Output the [x, y] coordinate of the center of the cell containing the given text.  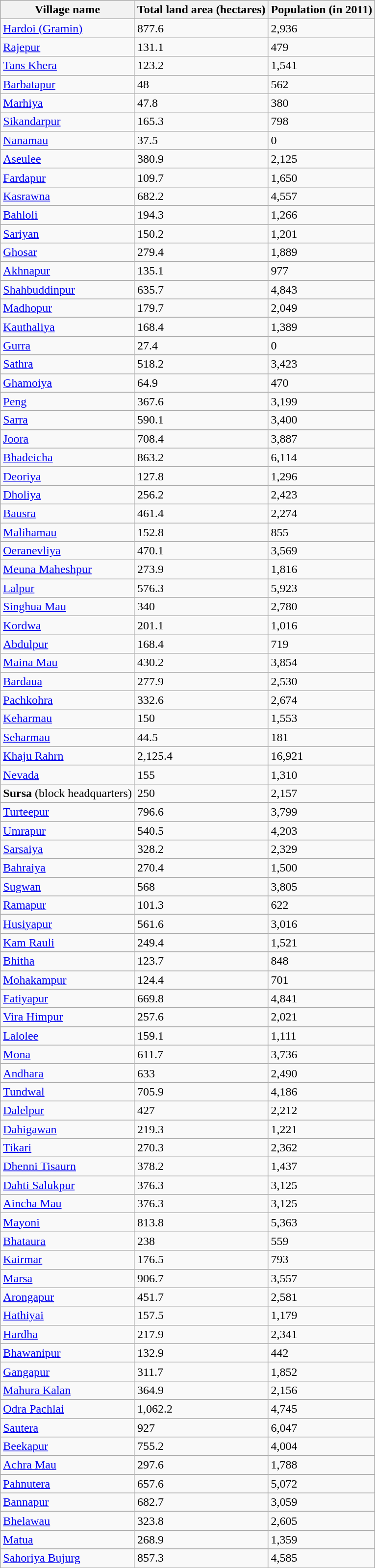
380.9 [201, 159]
201.1 [201, 625]
Shahbuddinpur [68, 290]
4,843 [322, 290]
4,745 [322, 1409]
Dalelpur [68, 1110]
Tans Khera [68, 66]
1,062.2 [201, 1409]
Dhenni Tisaurn [68, 1167]
Arongapur [68, 1297]
1,111 [322, 1036]
669.8 [201, 998]
Bhawanipur [68, 1353]
1,266 [322, 215]
109.7 [201, 177]
2,605 [322, 1521]
Seharmau [68, 737]
Madhopur [68, 308]
378.2 [201, 1167]
719 [322, 644]
364.9 [201, 1390]
16,921 [322, 756]
179.7 [201, 308]
332.6 [201, 700]
Bahloli [68, 215]
559 [322, 1241]
270.3 [201, 1148]
132.9 [201, 1353]
2,581 [322, 1297]
576.3 [201, 588]
611.7 [201, 1054]
123.2 [201, 66]
Dholiya [68, 495]
427 [201, 1110]
Village name [68, 10]
590.1 [201, 420]
906.7 [201, 1278]
Maina Mau [68, 663]
540.5 [201, 831]
Bardaua [68, 681]
Mohakampur [68, 980]
157.5 [201, 1316]
3,016 [322, 924]
2,362 [322, 1148]
1,359 [322, 1540]
152.8 [201, 532]
Barbatapur [68, 84]
Kasrawna [68, 196]
268.9 [201, 1540]
150.2 [201, 234]
442 [322, 1353]
Bahraiya [68, 868]
855 [322, 532]
863.2 [201, 457]
3,736 [322, 1054]
249.4 [201, 943]
Bhelawau [68, 1521]
1,650 [322, 177]
5,072 [322, 1484]
Tikari [68, 1148]
Mahura Kalan [68, 1390]
Abdulpur [68, 644]
1,296 [322, 476]
Kam Rauli [68, 943]
181 [322, 737]
Pahnutera [68, 1484]
755.2 [201, 1446]
561.6 [201, 924]
Population (in 2011) [322, 10]
2,125 [322, 159]
2,212 [322, 1110]
793 [322, 1260]
Keharmau [68, 719]
562 [322, 84]
250 [201, 793]
1,500 [322, 868]
Khaju Rahrn [68, 756]
2,125.4 [201, 756]
2,490 [322, 1073]
Lalpur [68, 588]
5,363 [322, 1222]
27.4 [201, 346]
3,887 [322, 439]
37.5 [201, 140]
194.3 [201, 215]
2,156 [322, 1390]
127.8 [201, 476]
1,816 [322, 570]
1,201 [322, 234]
Fardapur [68, 177]
Oeranevliya [68, 551]
47.8 [201, 103]
3,059 [322, 1502]
4,186 [322, 1092]
Bhataura [68, 1241]
Meuna Maheshpur [68, 570]
256.2 [201, 495]
Gurra [68, 346]
124.4 [201, 980]
Bausra [68, 513]
682.2 [201, 196]
380 [322, 103]
Hardoi (Gramin) [68, 28]
1,889 [322, 252]
1,310 [322, 774]
6,047 [322, 1428]
323.8 [201, 1521]
257.6 [201, 1017]
176.5 [201, 1260]
451.7 [201, 1297]
3,799 [322, 812]
3,557 [322, 1278]
1,437 [322, 1167]
927 [201, 1428]
1,788 [322, 1465]
Sikandarpur [68, 122]
Peng [68, 401]
461.4 [201, 513]
217.9 [201, 1334]
Sugwan [68, 887]
238 [201, 1241]
155 [201, 774]
Sariyan [68, 234]
1,221 [322, 1129]
Kairmar [68, 1260]
159.1 [201, 1036]
Hathiyai [68, 1316]
328.2 [201, 849]
568 [201, 887]
633 [201, 1073]
Vira Himpur [68, 1017]
Bhadeicha [68, 457]
Rajepur [68, 47]
279.4 [201, 252]
1,016 [322, 625]
Dahigawan [68, 1129]
273.9 [201, 570]
Turteepur [68, 812]
135.1 [201, 271]
150 [201, 719]
3,805 [322, 887]
Dahti Salukpur [68, 1185]
Gangapur [68, 1371]
977 [322, 271]
Hardha [68, 1334]
798 [322, 122]
479 [322, 47]
1,541 [322, 66]
518.2 [201, 364]
367.6 [201, 401]
1,179 [322, 1316]
Deoriya [68, 476]
6,114 [322, 457]
219.3 [201, 1129]
3,199 [322, 401]
Akhnapur [68, 271]
3,423 [322, 364]
2,936 [322, 28]
Lalolee [68, 1036]
5,923 [322, 588]
131.1 [201, 47]
Achra Mau [68, 1465]
813.8 [201, 1222]
Nevada [68, 774]
3,569 [322, 551]
2,021 [322, 1017]
Ramapur [68, 905]
311.7 [201, 1371]
123.7 [201, 961]
2,329 [322, 849]
470 [322, 383]
Joora [68, 439]
Umrapur [68, 831]
Marhiya [68, 103]
430.2 [201, 663]
270.4 [201, 868]
48 [201, 84]
Mona [68, 1054]
622 [322, 905]
Sathra [68, 364]
Sarra [68, 420]
Kordwa [68, 625]
4,557 [322, 196]
682.7 [201, 1502]
848 [322, 961]
Sautera [68, 1428]
635.7 [201, 290]
297.6 [201, 1465]
Tundwal [68, 1092]
3,854 [322, 663]
Aincha Mau [68, 1204]
Andhara [68, 1073]
Fatiyapur [68, 998]
1,553 [322, 719]
Ghamoiya [68, 383]
Total land area (hectares) [201, 10]
708.4 [201, 439]
701 [322, 980]
Pachkohra [68, 700]
Mayoni [68, 1222]
1,521 [322, 943]
Malihamau [68, 532]
Odra Pachlai [68, 1409]
Ghosar [68, 252]
4,585 [322, 1558]
796.6 [201, 812]
Singhua Mau [68, 607]
705.9 [201, 1092]
1,852 [322, 1371]
2,274 [322, 513]
165.3 [201, 122]
Husiyapur [68, 924]
2,530 [322, 681]
Bannapur [68, 1502]
Aseulee [68, 159]
Kauthaliya [68, 327]
4,841 [322, 998]
2,423 [322, 495]
64.9 [201, 383]
2,674 [322, 700]
277.9 [201, 681]
Beekapur [68, 1446]
Matua [68, 1540]
657.6 [201, 1484]
4,004 [322, 1446]
1,389 [322, 327]
Nanamau [68, 140]
470.1 [201, 551]
44.5 [201, 737]
857.3 [201, 1558]
3,400 [322, 420]
2,341 [322, 1334]
Bhitha [68, 961]
340 [201, 607]
Marsa [68, 1278]
101.3 [201, 905]
Sursa (block headquarters) [68, 793]
Sahoriya Bujurg [68, 1558]
877.6 [201, 28]
2,049 [322, 308]
2,780 [322, 607]
Sarsaiya [68, 849]
4,203 [322, 831]
2,157 [322, 793]
